Return (X, Y) of the center of cell containing provided text 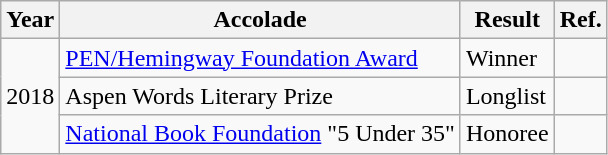
Longlist (507, 96)
2018 (30, 96)
Aspen Words Literary Prize (260, 96)
Winner (507, 58)
Honoree (507, 134)
Year (30, 20)
PEN/Hemingway Foundation Award (260, 58)
Accolade (260, 20)
Ref. (580, 20)
National Book Foundation "5 Under 35" (260, 134)
Result (507, 20)
